Find where the given text appears and provide that cell's center as (x, y) coordinate. 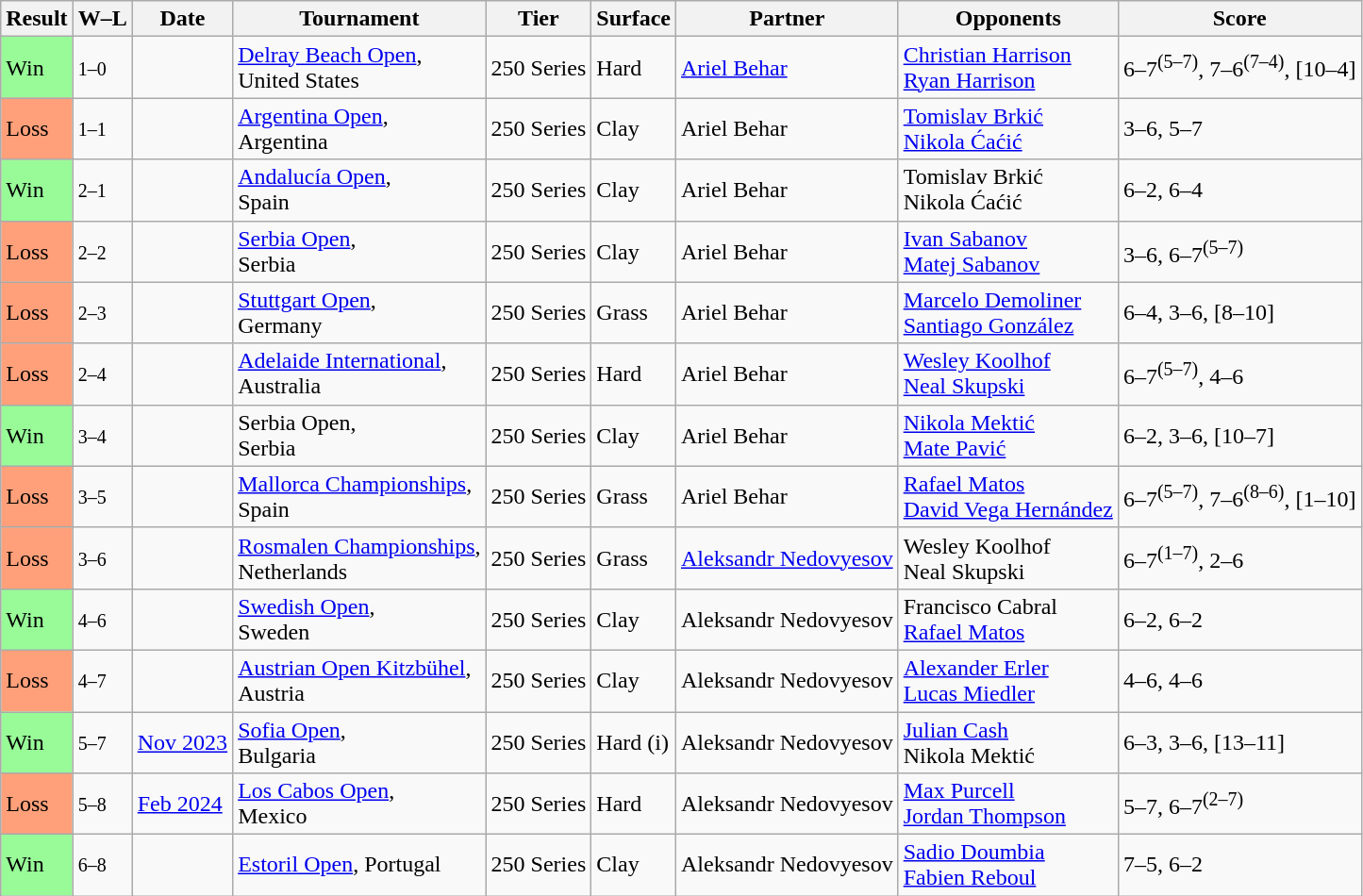
6–7(5–7), 7–6(8–6), [1–10] (1239, 496)
Marcelo Demoliner Santiago González (1007, 313)
Hard (i) (634, 741)
6–2, 3–6, [10–7] (1239, 436)
Adelaide International,Australia (359, 373)
5–8 (102, 804)
3–5 (102, 496)
Opponents (1007, 19)
Nikola Mektić Mate Pavić (1007, 436)
Julian Cash Nikola Mektić (1007, 741)
3–6, 5–7 (1239, 128)
Austrian Open Kitzbühel,Austria (359, 681)
Feb 2024 (182, 804)
6–2, 6–4 (1239, 191)
5–7, 6–7(2–7) (1239, 804)
Francisco Cabral Rafael Matos (1007, 619)
Score (1239, 19)
Tier (539, 19)
1–1 (102, 128)
7–5, 6–2 (1239, 866)
3–6, 6–7(5–7) (1239, 251)
2–2 (102, 251)
Date (182, 19)
6–3, 3–6, [13–11] (1239, 741)
4–7 (102, 681)
Argentina Open,Argentina (359, 128)
1–0 (102, 68)
Max Purcell Jordan Thompson (1007, 804)
3–4 (102, 436)
Rosmalen Championships,Netherlands (359, 558)
W–L (102, 19)
Nov 2023 (182, 741)
6–2, 6–2 (1239, 619)
2–4 (102, 373)
Estoril Open, Portugal (359, 866)
6–7(5–7), 7–6(7–4), [10–4] (1239, 68)
Stuttgart Open,Germany (359, 313)
Rafael Matos David Vega Hernández (1007, 496)
Alexander Erler Lucas Miedler (1007, 681)
2–3 (102, 313)
Ivan Sabanov Matej Sabanov (1007, 251)
5–7 (102, 741)
Christian Harrison Ryan Harrison (1007, 68)
Partner (787, 19)
6–8 (102, 866)
6–7(5–7), 4–6 (1239, 373)
Sadio Doumbia Fabien Reboul (1007, 866)
6–4, 3–6, [8–10] (1239, 313)
3–6 (102, 558)
4–6 (102, 619)
4–6, 4–6 (1239, 681)
Surface (634, 19)
Andalucía Open,Spain (359, 191)
Swedish Open,Sweden (359, 619)
Delray Beach Open,United States (359, 68)
Mallorca Championships,Spain (359, 496)
Sofia Open,Bulgaria (359, 741)
6–7(1–7), 2–6 (1239, 558)
Tournament (359, 19)
2–1 (102, 191)
Los Cabos Open,Mexico (359, 804)
Result (37, 19)
